Provide the (X, Y) coordinate of the cell's center where the given text is located.  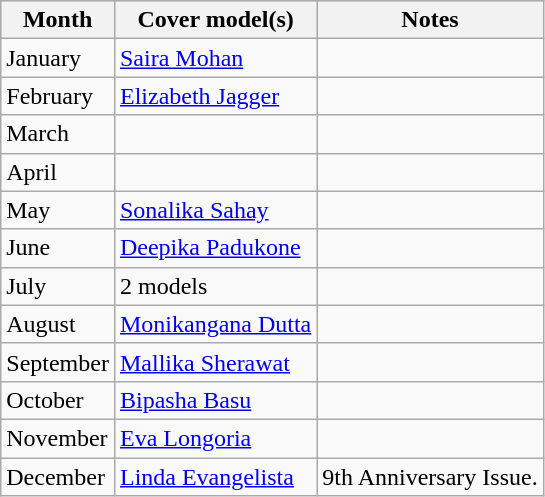
April (58, 172)
December (58, 477)
Eva Longoria (215, 438)
September (58, 362)
Elizabeth Jagger (215, 96)
Mallika Sherawat (215, 362)
Month (58, 20)
February (58, 96)
January (58, 58)
9th Anniversary Issue. (430, 477)
Deepika Padukone (215, 248)
2 models (215, 286)
March (58, 134)
August (58, 324)
Bipasha Basu (215, 400)
October (58, 400)
Sonalika Sahay (215, 210)
Saira Mohan (215, 58)
Monikangana Dutta (215, 324)
May (58, 210)
July (58, 286)
Linda Evangelista (215, 477)
Notes (430, 20)
Cover model(s) (215, 20)
June (58, 248)
November (58, 438)
